From the cell containing the given text, extract its center point as (x, y) coordinate. 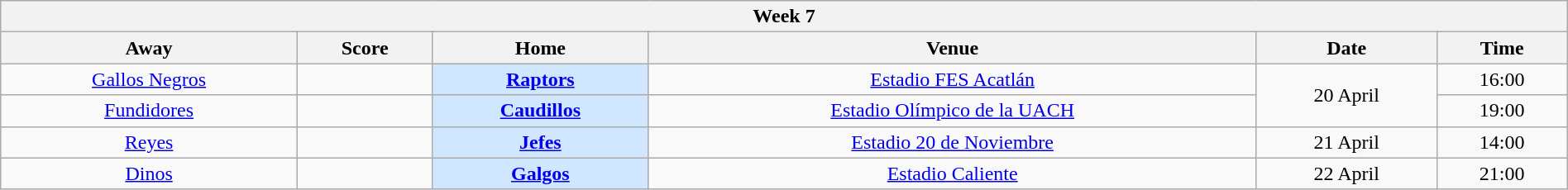
Jefes (541, 142)
14:00 (1502, 142)
Estadio Olímpico de la UACH (953, 111)
Dinos (149, 173)
21:00 (1502, 173)
Venue (953, 48)
Gallos Negros (149, 79)
Reyes (149, 142)
Galgos (541, 173)
19:00 (1502, 111)
Estadio FES Acatlán (953, 79)
Score (365, 48)
16:00 (1502, 79)
Week 7 (784, 17)
Date (1346, 48)
Estadio 20 de Noviembre (953, 142)
Away (149, 48)
22 April (1346, 173)
Estadio Caliente (953, 173)
Raptors (541, 79)
Home (541, 48)
Time (1502, 48)
21 April (1346, 142)
20 April (1346, 95)
Caudillos (541, 111)
Fundidores (149, 111)
